Pinpoint the cell where the given text exists, returning its (X, Y) midpoint coordinate. 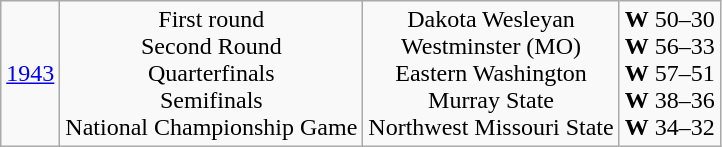
1943 (30, 74)
W 50–30W 56–33W 57–51W 38–36W 34–32 (670, 74)
Dakota WesleyanWestminster (MO)Eastern WashingtonMurray StateNorthwest Missouri State (491, 74)
First roundSecond RoundQuarterfinalsSemifinalsNational Championship Game (212, 74)
